Return [X, Y] of the center of cell containing provided text 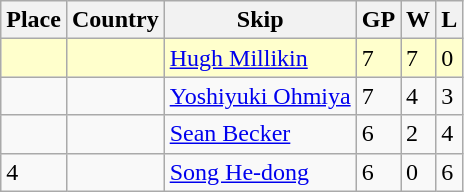
Place [34, 20]
Country [115, 20]
GP [378, 20]
Yoshiyuki Ohmiya [260, 96]
Hugh Millikin [260, 58]
Sean Becker [260, 134]
Skip [260, 20]
L [450, 20]
2 [418, 134]
3 [450, 96]
W [418, 20]
Song He-dong [260, 172]
